Output the (x, y) coordinate of the center of the cell containing the given text.  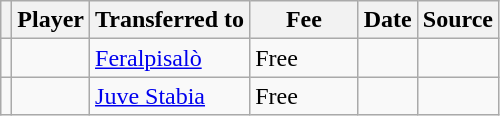
Juve Stabia (170, 96)
Date (388, 20)
Feralpisalò (170, 58)
Transferred to (170, 20)
Source (458, 20)
Player (51, 20)
Fee (304, 20)
